Search for the cell housing the specified text and yield its [x, y] center coordinate. 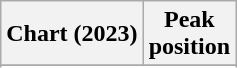
Chart (2023) [72, 34]
Peakposition [189, 34]
